Search for the cell housing the specified text and yield its [x, y] center coordinate. 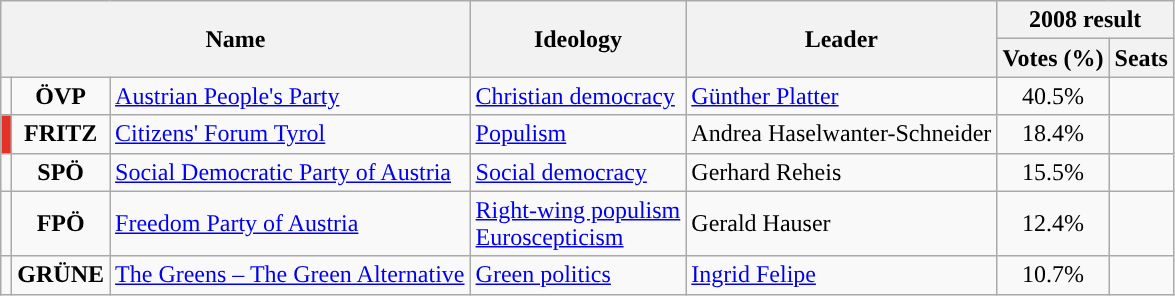
2008 result [1086, 20]
ÖVP [61, 96]
18.4% [1053, 134]
10.7% [1053, 275]
FRITZ [61, 134]
The Greens – The Green Alternative [290, 275]
15.5% [1053, 172]
Günther Platter [842, 96]
Social Democratic Party of Austria [290, 172]
Gerald Hauser [842, 224]
Leader [842, 39]
40.5% [1053, 96]
Citizens' Forum Tyrol [290, 134]
Ingrid Felipe [842, 275]
Right-wing populismEuroscepticism [578, 224]
SPÖ [61, 172]
Seats [1141, 58]
FPÖ [61, 224]
Freedom Party of Austria [290, 224]
Andrea Haselwanter-Schneider [842, 134]
Name [236, 39]
Social democracy [578, 172]
Ideology [578, 39]
Votes (%) [1053, 58]
12.4% [1053, 224]
Gerhard Reheis [842, 172]
Green politics [578, 275]
Populism [578, 134]
Austrian People's Party [290, 96]
GRÜNE [61, 275]
Christian democracy [578, 96]
